Determine the [X, Y] coordinate at the center of the cell enclosing the given text.  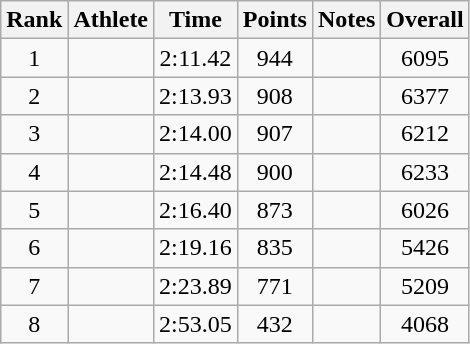
2:14.00 [196, 134]
6095 [425, 58]
2:16.40 [196, 210]
907 [274, 134]
432 [274, 324]
Notes [346, 20]
6026 [425, 210]
6233 [425, 172]
2 [34, 96]
Time [196, 20]
5209 [425, 286]
835 [274, 248]
Rank [34, 20]
2:19.16 [196, 248]
771 [274, 286]
6212 [425, 134]
6377 [425, 96]
2:11.42 [196, 58]
Points [274, 20]
4 [34, 172]
908 [274, 96]
7 [34, 286]
2:13.93 [196, 96]
Overall [425, 20]
8 [34, 324]
2:53.05 [196, 324]
3 [34, 134]
1 [34, 58]
4068 [425, 324]
6 [34, 248]
873 [274, 210]
2:23.89 [196, 286]
2:14.48 [196, 172]
Athlete [111, 20]
900 [274, 172]
944 [274, 58]
5 [34, 210]
5426 [425, 248]
